Output the [X, Y] coordinate of the center of the cell containing the given text.  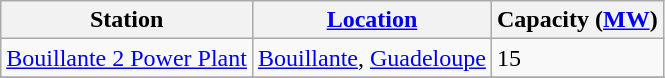
Bouillante 2 Power Plant [127, 58]
Capacity (MW) [577, 20]
15 [577, 58]
Station [127, 20]
Bouillante, Guadeloupe [372, 58]
Location [372, 20]
